Provide the [X, Y] coordinate of the cell's center where the given text is located.  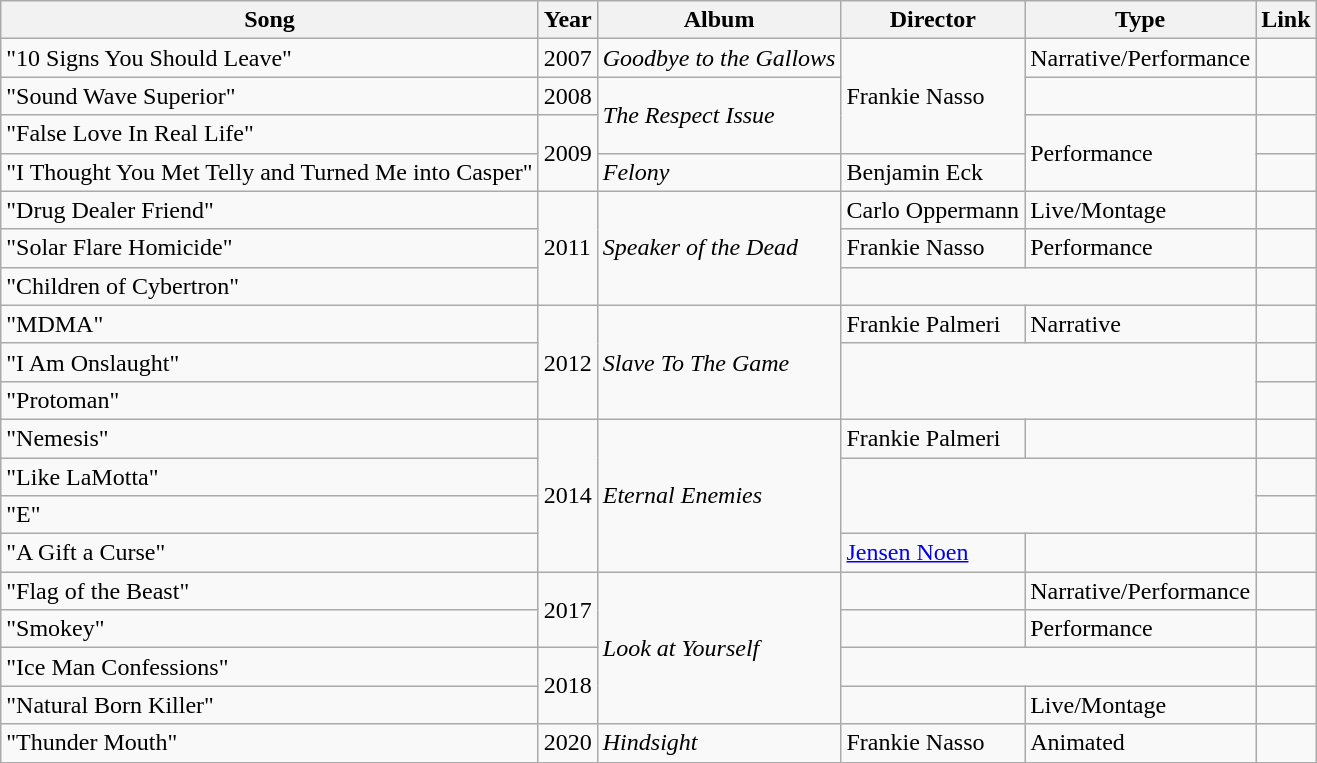
Song [270, 20]
"E" [270, 515]
"Children of Cybertron" [270, 286]
2018 [568, 686]
"A Gift a Curse" [270, 553]
"I Thought You Met Telly and Turned Me into Casper" [270, 172]
"Protoman" [270, 400]
Slave To The Game [719, 362]
"Smokey" [270, 629]
Type [1140, 20]
"Natural Born Killer" [270, 705]
Eternal Enemies [719, 495]
2020 [568, 743]
Link [1286, 20]
"Solar Flare Homicide" [270, 248]
Goodbye to the Gallows [719, 58]
"Ice Man Confessions" [270, 667]
The Respect Issue [719, 115]
2012 [568, 362]
2011 [568, 248]
Animated [1140, 743]
2009 [568, 153]
Speaker of the Dead [719, 248]
"10 Signs You Should Leave" [270, 58]
Look at Yourself [719, 648]
"Like LaMotta" [270, 477]
"Thunder Mouth" [270, 743]
"MDMA" [270, 324]
Album [719, 20]
"I Am Onslaught" [270, 362]
Hindsight [719, 743]
"False Love In Real Life" [270, 134]
Narrative [1140, 324]
Year [568, 20]
Benjamin Eck [933, 172]
Jensen Noen [933, 553]
2008 [568, 96]
2014 [568, 495]
"Flag of the Beast" [270, 591]
2007 [568, 58]
Director [933, 20]
Carlo Oppermann [933, 210]
2017 [568, 610]
"Drug Dealer Friend" [270, 210]
"Nemesis" [270, 438]
Felony [719, 172]
"Sound Wave Superior" [270, 96]
